Pinpoint the cell where the given text exists, returning its [X, Y] midpoint coordinate. 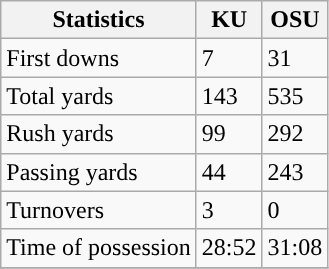
0 [295, 210]
3 [229, 210]
Total yards [99, 96]
7 [229, 58]
31 [295, 58]
143 [229, 96]
535 [295, 96]
KU [229, 20]
OSU [295, 20]
31:08 [295, 248]
Rush yards [99, 134]
Statistics [99, 20]
44 [229, 172]
99 [229, 134]
Time of possession [99, 248]
243 [295, 172]
Turnovers [99, 210]
292 [295, 134]
28:52 [229, 248]
First downs [99, 58]
Passing yards [99, 172]
